Detect which cell encompasses the target text, then output its (X, Y) center coordinate. 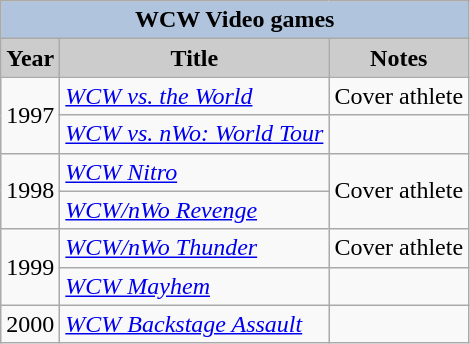
2000 (30, 324)
WCW Nitro (194, 172)
WCW/nWo Thunder (194, 248)
Title (194, 58)
Year (30, 58)
WCW/nWo Revenge (194, 210)
WCW Video games (235, 20)
1998 (30, 191)
1997 (30, 115)
WCW Mayhem (194, 286)
Notes (399, 58)
1999 (30, 267)
WCW Backstage Assault (194, 324)
WCW vs. the World (194, 96)
WCW vs. nWo: World Tour (194, 134)
